Output the (X, Y) coordinate of the center of the cell containing the given text.  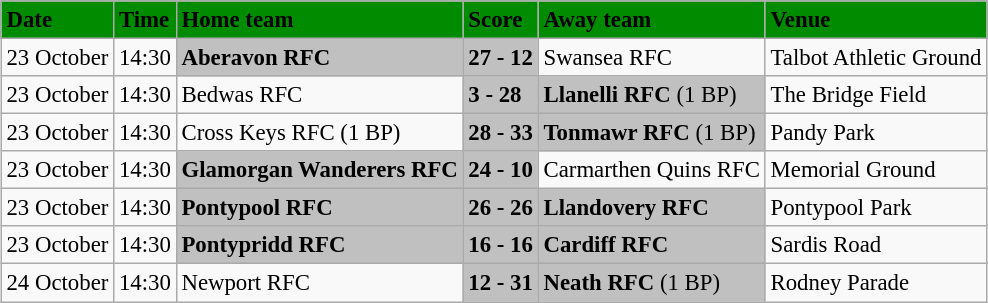
Time (146, 20)
16 - 16 (500, 245)
Carmarthen Quins RFC (652, 170)
Pontypool Park (876, 208)
24 October (57, 283)
Away team (652, 20)
Date (57, 20)
27 - 12 (500, 57)
Newport RFC (320, 283)
Llanelli RFC (1 BP) (652, 95)
Talbot Athletic Ground (876, 57)
Pontypridd RFC (320, 245)
The Bridge Field (876, 95)
Cross Keys RFC (1 BP) (320, 133)
24 - 10 (500, 170)
Aberavon RFC (320, 57)
Tonmawr RFC (1 BP) (652, 133)
Venue (876, 20)
Pontypool RFC (320, 208)
Swansea RFC (652, 57)
Bedwas RFC (320, 95)
12 - 31 (500, 283)
Home team (320, 20)
Pandy Park (876, 133)
26 - 26 (500, 208)
28 - 33 (500, 133)
Rodney Parade (876, 283)
Memorial Ground (876, 170)
Glamorgan Wanderers RFC (320, 170)
Sardis Road (876, 245)
3 - 28 (500, 95)
Llandovery RFC (652, 208)
Neath RFC (1 BP) (652, 283)
Cardiff RFC (652, 245)
Score (500, 20)
